Detect which cell encompasses the target text, then output its (X, Y) center coordinate. 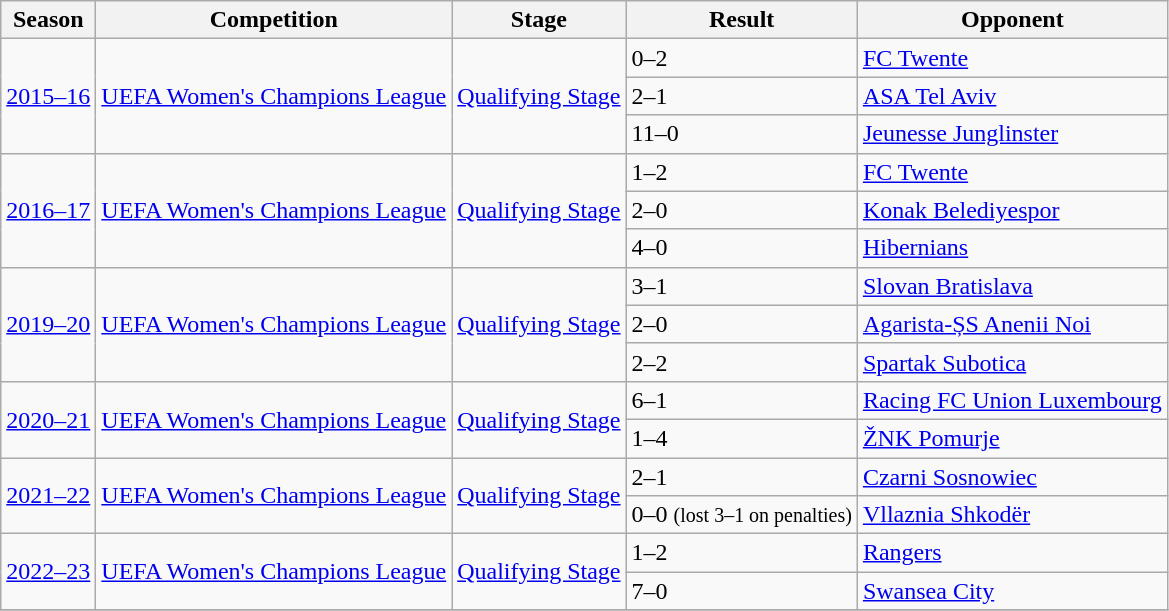
2021–22 (48, 496)
1–4 (742, 438)
Czarni Sosnowiec (1012, 477)
Result (742, 20)
2015–16 (48, 96)
2020–21 (48, 419)
Agarista-ȘS Anenii Noi (1012, 324)
Vllaznia Shkodër (1012, 515)
Spartak Subotica (1012, 362)
2022–23 (48, 572)
3–1 (742, 286)
Opponent (1012, 20)
2019–20 (48, 324)
7–0 (742, 591)
11–0 (742, 134)
ŽNK Pomurje (1012, 438)
0–2 (742, 58)
Jeunesse Junglinster (1012, 134)
Swansea City (1012, 591)
Season (48, 20)
Stage (539, 20)
6–1 (742, 400)
ASA Tel Aviv (1012, 96)
2016–17 (48, 210)
Racing FC Union Luxembourg (1012, 400)
Competition (274, 20)
2–2 (742, 362)
Konak Belediyespor (1012, 210)
0–0 (lost 3–1 on penalties) (742, 515)
Rangers (1012, 553)
Hibernians (1012, 248)
Slovan Bratislava (1012, 286)
4–0 (742, 248)
